Determine the (X, Y) coordinate at the center of the cell enclosing the given text.  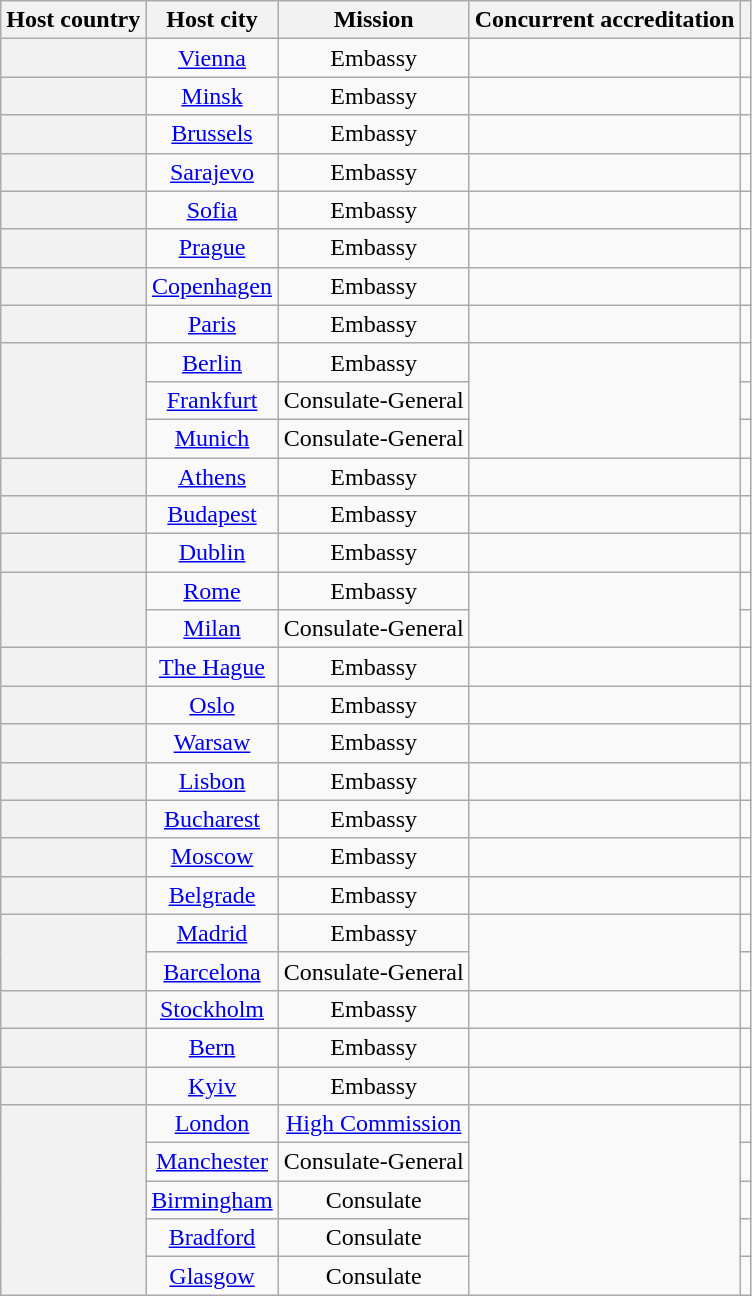
Host city (212, 20)
Stockholm (212, 1009)
Lisbon (212, 781)
Madrid (212, 933)
Bern (212, 1047)
Glasgow (212, 1276)
The Hague (212, 667)
London (212, 1124)
Vienna (212, 58)
Minsk (212, 96)
Bradford (212, 1238)
Birmingham (212, 1200)
Frankfurt (212, 400)
Paris (212, 324)
Host country (74, 20)
Munich (212, 438)
Budapest (212, 515)
Barcelona (212, 971)
Manchester (212, 1162)
Moscow (212, 857)
Concurrent accreditation (604, 20)
Dublin (212, 553)
Bucharest (212, 819)
High Commission (374, 1124)
Rome (212, 591)
Brussels (212, 134)
Berlin (212, 362)
Kyiv (212, 1085)
Sofia (212, 210)
Belgrade (212, 895)
Mission (374, 20)
Sarajevo (212, 172)
Milan (212, 629)
Warsaw (212, 743)
Copenhagen (212, 286)
Athens (212, 477)
Oslo (212, 705)
Prague (212, 248)
